Output the (x, y) coordinate of the center of the cell containing the given text.  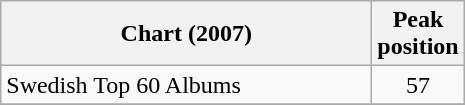
Chart (2007) (186, 34)
Swedish Top 60 Albums (186, 85)
57 (418, 85)
Peakposition (418, 34)
